Scan for the cell matching the given text and deliver its (x, y) coordinate at center. 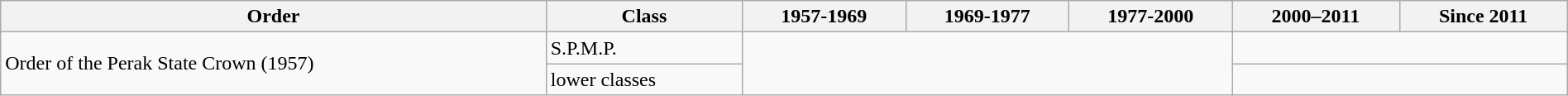
1969-1977 (987, 17)
2000–2011 (1316, 17)
1957-1969 (824, 17)
lower classes (643, 79)
Order of the Perak State Crown (1957) (273, 64)
Class (643, 17)
Since 2011 (1484, 17)
1977-2000 (1151, 17)
S.P.M.P. (643, 48)
Order (273, 17)
